Identify which cell holds the provided text, then report its [x, y] central coordinate. 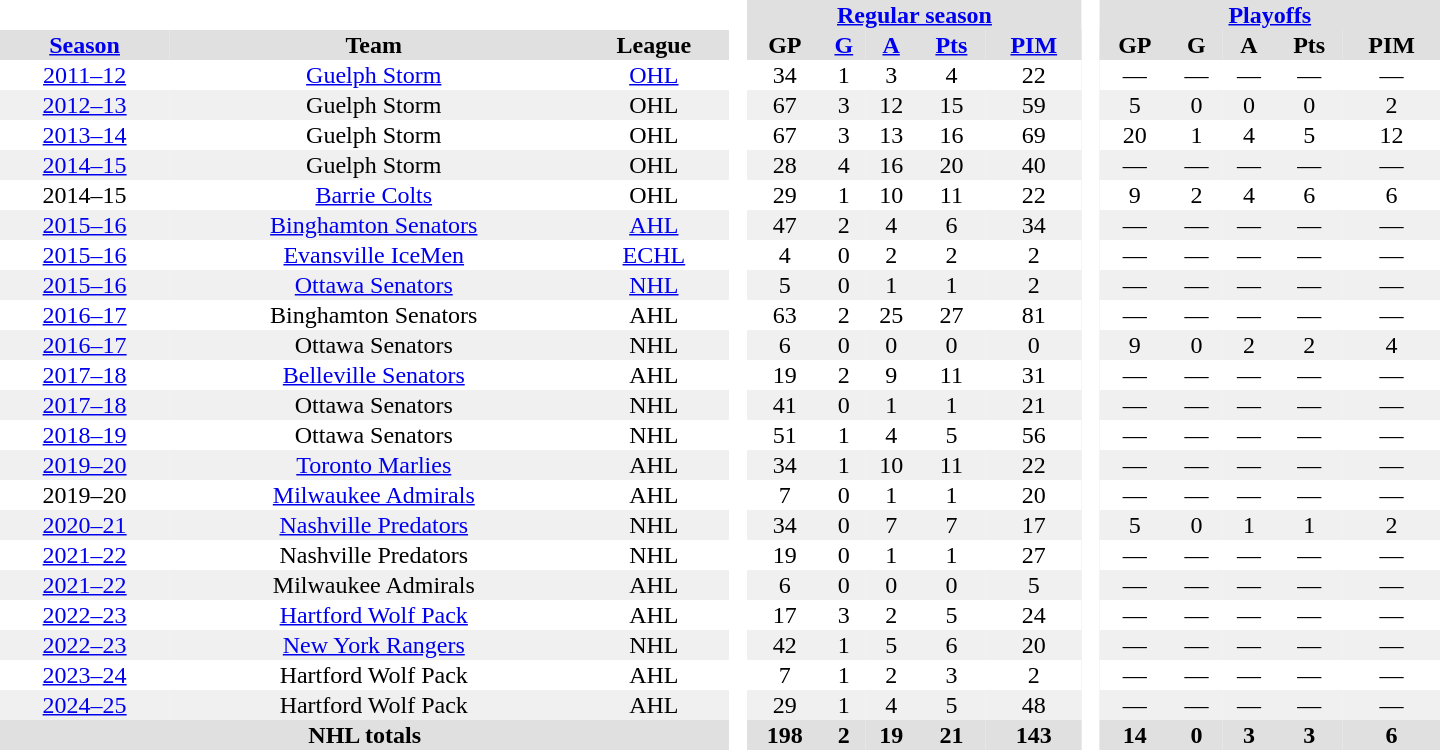
25 [891, 315]
198 [785, 735]
Team [374, 45]
31 [1034, 375]
New York Rangers [374, 645]
2024–25 [84, 705]
2011–12 [84, 75]
41 [785, 405]
2018–19 [84, 435]
14 [1136, 735]
24 [1034, 615]
Toronto Marlies [374, 465]
51 [785, 435]
47 [785, 225]
Belleville Senators [374, 375]
40 [1034, 165]
59 [1034, 105]
2013–14 [84, 135]
NHL totals [364, 735]
Evansville IceMen [374, 255]
League [654, 45]
42 [785, 645]
2020–21 [84, 525]
143 [1034, 735]
81 [1034, 315]
69 [1034, 135]
28 [785, 165]
13 [891, 135]
ECHL [654, 255]
Season [84, 45]
Playoffs [1270, 15]
15 [951, 105]
63 [785, 315]
2012–13 [84, 105]
Barrie Colts [374, 195]
48 [1034, 705]
Regular season [914, 15]
56 [1034, 435]
2023–24 [84, 675]
